Locate the cell with the specified text and output its [x, y] center coordinate. 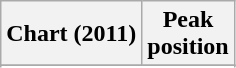
Chart (2011) [72, 34]
Peakposition [188, 34]
